Capture the cell that displays the provided text and extract its [x, y] central coordinate. 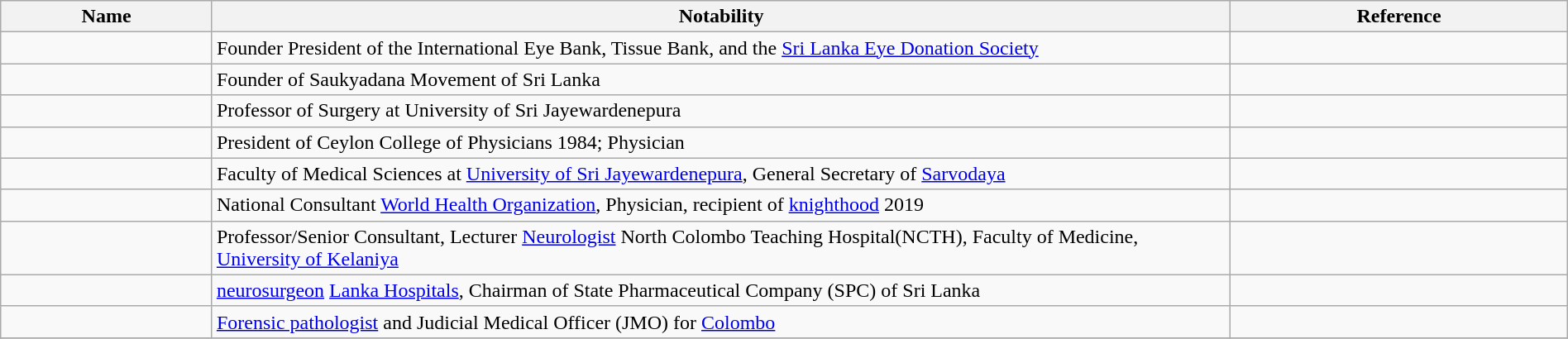
Reference [1399, 17]
Professor of Surgery at University of Sri Jayewardenepura [721, 111]
National Consultant World Health Organization, Physician, recipient of knighthood 2019 [721, 205]
President of Ceylon College of Physicians 1984; Physician [721, 142]
Notability [721, 17]
Founder of Saukyadana Movement of Sri Lanka [721, 79]
Name [107, 17]
neurosurgeon Lanka Hospitals, Chairman of State Pharmaceutical Company (SPC) of Sri Lanka [721, 290]
Founder President of the International Eye Bank, Tissue Bank, and the Sri Lanka Eye Donation Society [721, 48]
Forensic pathologist and Judicial Medical Officer (JMO) for Colombo [721, 322]
Professor/Senior Consultant, Lecturer Neurologist North Colombo Teaching Hospital(NCTH), Faculty of Medicine, University of Kelaniya [721, 248]
Faculty of Medical Sciences at University of Sri Jayewardenepura, General Secretary of Sarvodaya [721, 174]
